Extract the (x, y) coordinate from the center of the cell holding the provided text.  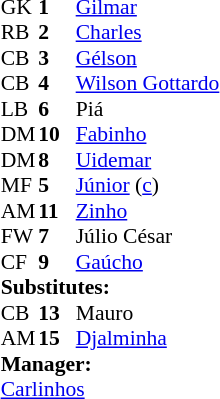
LB (20, 109)
RB (20, 33)
CF (20, 262)
5 (57, 185)
Júnior (c) (148, 185)
MF (20, 185)
15 (57, 339)
FW (20, 237)
Charles (148, 33)
Manager: (110, 364)
Gaúcho (148, 262)
6 (57, 109)
10 (57, 135)
Júlio César (148, 237)
Zinho (148, 211)
Piá (148, 109)
Mauro (148, 313)
2 (57, 33)
Wilson Gottardo (148, 83)
11 (57, 211)
8 (57, 160)
4 (57, 83)
Gélson (148, 58)
Djalminha (148, 339)
Uidemar (148, 160)
9 (57, 262)
13 (57, 313)
Substitutes: (110, 287)
Fabinho (148, 135)
3 (57, 58)
7 (57, 237)
